Locate the cell with the specified text and output its [X, Y] center coordinate. 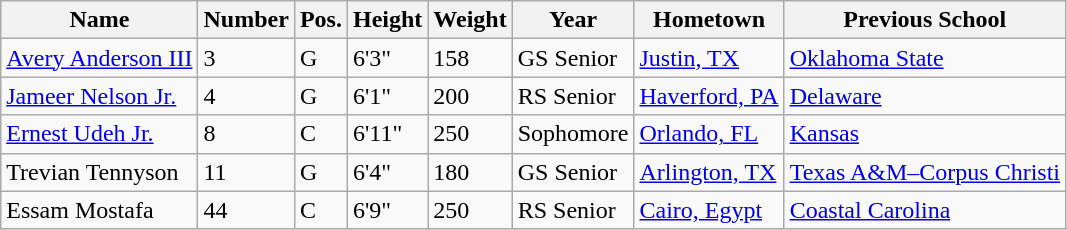
8 [246, 134]
11 [246, 172]
Weight [470, 20]
180 [470, 172]
Sophomore [573, 134]
Name [100, 20]
Pos. [320, 20]
6'9" [387, 210]
Arlington, TX [709, 172]
3 [246, 58]
Hometown [709, 20]
Kansas [924, 134]
Texas A&M–Corpus Christi [924, 172]
Essam Mostafa [100, 210]
6'4" [387, 172]
Haverford, PA [709, 96]
158 [470, 58]
Height [387, 20]
200 [470, 96]
6'3" [387, 58]
6'11" [387, 134]
Previous School [924, 20]
Delaware [924, 96]
4 [246, 96]
Coastal Carolina [924, 210]
Year [573, 20]
44 [246, 210]
Avery Anderson III [100, 58]
Cairo, Egypt [709, 210]
6'1" [387, 96]
Trevian Tennyson [100, 172]
Jameer Nelson Jr. [100, 96]
Ernest Udeh Jr. [100, 134]
Number [246, 20]
Justin, TX [709, 58]
Oklahoma State [924, 58]
Orlando, FL [709, 134]
